Extract the [x, y] coordinate from the center of the cell holding the provided text.  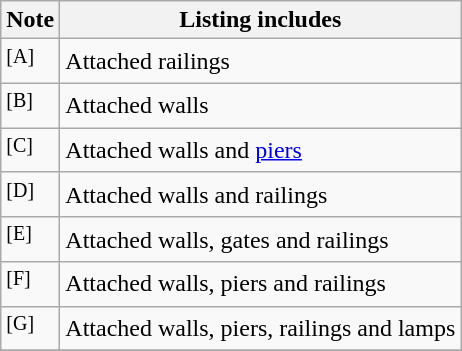
Attached railings [260, 62]
[G] [30, 328]
Note [30, 20]
Attached walls, piers and railings [260, 284]
Attached walls, piers, railings and lamps [260, 328]
[C] [30, 150]
[E] [30, 240]
Attached walls [260, 106]
[B] [30, 106]
Attached walls and railings [260, 194]
[D] [30, 194]
[F] [30, 284]
Listing includes [260, 20]
[A] [30, 62]
Attached walls and piers [260, 150]
Attached walls, gates and railings [260, 240]
